Identify which cell holds the provided text, then report its [X, Y] central coordinate. 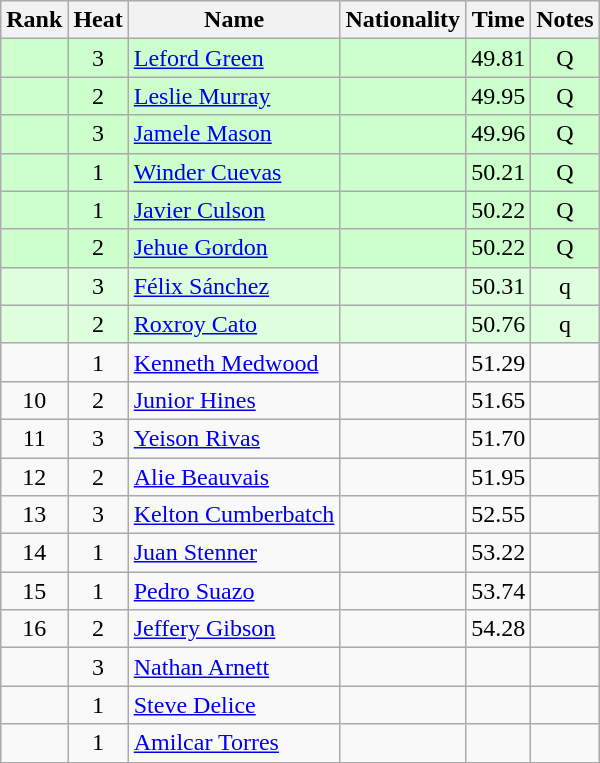
15 [34, 591]
12 [34, 477]
49.96 [498, 134]
Rank [34, 20]
14 [34, 553]
13 [34, 515]
Jehue Gordon [234, 248]
Roxroy Cato [234, 324]
Time [498, 20]
Steve Delice [234, 705]
Nationality [403, 20]
Leford Green [234, 58]
Pedro Suazo [234, 591]
11 [34, 438]
Félix Sánchez [234, 286]
49.95 [498, 96]
Winder Cuevas [234, 172]
Heat [98, 20]
50.31 [498, 286]
10 [34, 400]
52.55 [498, 515]
51.95 [498, 477]
Alie Beauvais [234, 477]
Notes [565, 20]
51.29 [498, 362]
49.81 [498, 58]
Jeffery Gibson [234, 629]
Nathan Arnett [234, 667]
Yeison Rivas [234, 438]
51.65 [498, 400]
53.74 [498, 591]
Javier Culson [234, 210]
Kenneth Medwood [234, 362]
16 [34, 629]
Kelton Cumberbatch [234, 515]
Junior Hines [234, 400]
50.76 [498, 324]
Juan Stenner [234, 553]
51.70 [498, 438]
53.22 [498, 553]
50.21 [498, 172]
54.28 [498, 629]
Name [234, 20]
Leslie Murray [234, 96]
Jamele Mason [234, 134]
Amilcar Torres [234, 743]
